From the cell containing the given text, extract its center point as [X, Y] coordinate. 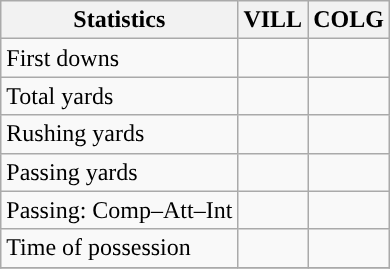
COLG [349, 20]
Rushing yards [120, 134]
Total yards [120, 96]
Passing yards [120, 172]
Statistics [120, 20]
First downs [120, 58]
Time of possession [120, 248]
VILL [273, 20]
Passing: Comp–Att–Int [120, 210]
